Pinpoint the cell where the given text exists, returning its [X, Y] midpoint coordinate. 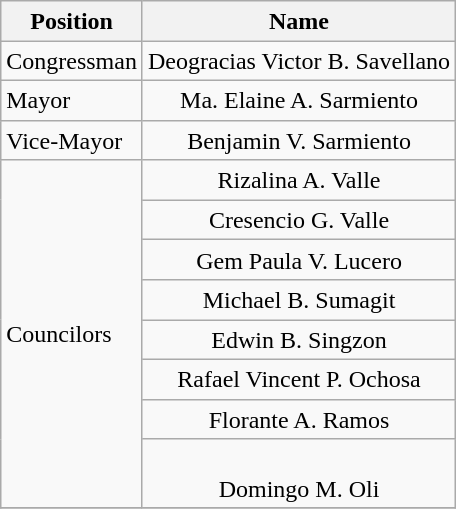
Florante A. Ramos [298, 419]
Congressman [72, 61]
Position [72, 21]
Name [298, 21]
Rizalina A. Valle [298, 180]
Domingo M. Oli [298, 474]
Vice-Mayor [72, 140]
Deogracias Victor B. Savellano [298, 61]
Rafael Vincent P. Ochosa [298, 379]
Gem Paula V. Lucero [298, 260]
Benjamin V. Sarmiento [298, 140]
Ma. Elaine A. Sarmiento [298, 100]
Mayor [72, 100]
Councilors [72, 334]
Edwin B. Singzon [298, 340]
Michael B. Sumagit [298, 300]
Cresencio G. Valle [298, 220]
